Return [X, Y] of the center of cell containing provided text 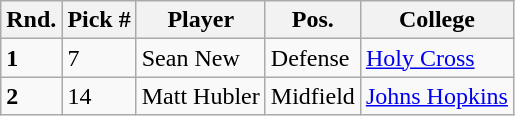
Matt Hubler [200, 96]
Pos. [312, 20]
Defense [312, 58]
7 [99, 58]
Player [200, 20]
14 [99, 96]
Midfield [312, 96]
Sean New [200, 58]
Holy Cross [436, 58]
College [436, 20]
Pick # [99, 20]
Johns Hopkins [436, 96]
1 [32, 58]
Rnd. [32, 20]
2 [32, 96]
